Determine the [x, y] coordinate at the center of the cell enclosing the given text.  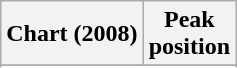
Chart (2008) [72, 34]
Peakposition [189, 34]
